Pinpoint the cell where the given text exists, returning its (x, y) midpoint coordinate. 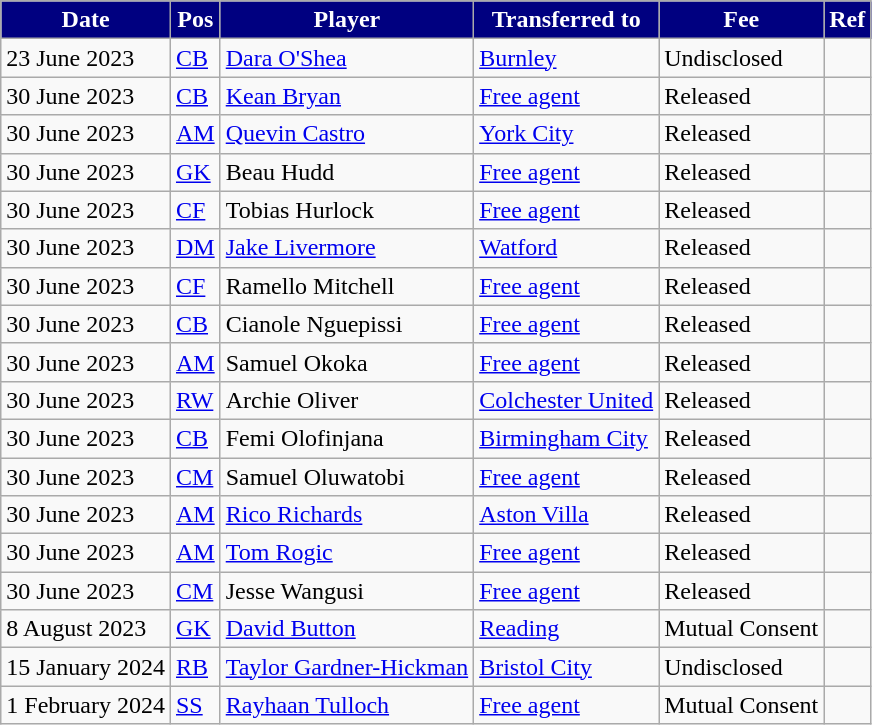
Fee (742, 20)
Aston Villa (566, 515)
Ramello Mitchell (346, 286)
Samuel Oluwatobi (346, 477)
Watford (566, 248)
Colchester United (566, 400)
Bristol City (566, 667)
Birmingham City (566, 438)
Samuel Okoka (346, 362)
Rico Richards (346, 515)
RW (195, 400)
1 February 2024 (86, 705)
Player (346, 20)
DM (195, 248)
Date (86, 20)
Tobias Hurlock (346, 210)
SS (195, 705)
15 January 2024 (86, 667)
Jesse Wangusi (346, 591)
Transferred to (566, 20)
Beau Hudd (346, 172)
Quevin Castro (346, 134)
Dara O'Shea (346, 58)
Taylor Gardner-Hickman (346, 667)
Ref (848, 20)
23 June 2023 (86, 58)
Pos (195, 20)
Tom Rogic (346, 553)
8 August 2023 (86, 629)
Kean Bryan (346, 96)
Rayhaan Tulloch (346, 705)
Jake Livermore (346, 248)
Reading (566, 629)
David Button (346, 629)
York City (566, 134)
Cianole Nguepissi (346, 324)
Femi Olofinjana (346, 438)
RB (195, 667)
Archie Oliver (346, 400)
Burnley (566, 58)
